Return (X, Y) of the center of cell containing provided text 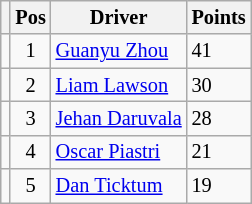
2 (30, 85)
Pos (30, 17)
Driver (119, 17)
1 (30, 51)
30 (219, 85)
Oscar Piastri (119, 152)
41 (219, 51)
Liam Lawson (119, 85)
Dan Ticktum (119, 186)
Guanyu Zhou (119, 51)
28 (219, 118)
3 (30, 118)
Jehan Daruvala (119, 118)
21 (219, 152)
Points (219, 17)
4 (30, 152)
5 (30, 186)
19 (219, 186)
